Determine the [X, Y] coordinate at the center of the cell enclosing the given text.  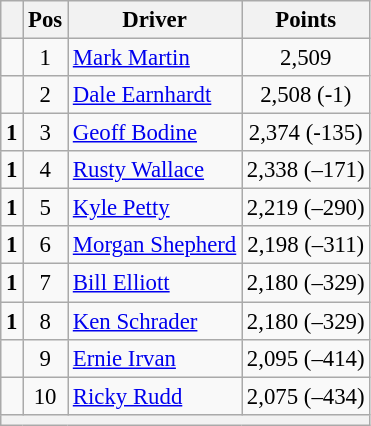
Ken Schrader [155, 321]
2,095 (–414) [306, 358]
2 [46, 95]
7 [46, 283]
2,219 (–290) [306, 208]
4 [46, 170]
Morgan Shepherd [155, 245]
Driver [155, 20]
2,509 [306, 58]
3 [46, 133]
2,075 (–434) [306, 396]
Dale Earnhardt [155, 95]
Bill Elliott [155, 283]
5 [46, 208]
8 [46, 321]
Points [306, 20]
Mark Martin [155, 58]
6 [46, 245]
2,198 (–311) [306, 245]
2,374 (-135) [306, 133]
Pos [46, 20]
2,508 (-1) [306, 95]
Ernie Irvan [155, 358]
Rusty Wallace [155, 170]
Ricky Rudd [155, 396]
10 [46, 396]
Kyle Petty [155, 208]
2,338 (–171) [306, 170]
9 [46, 358]
Geoff Bodine [155, 133]
